Return [X, Y] of the center of cell containing provided text 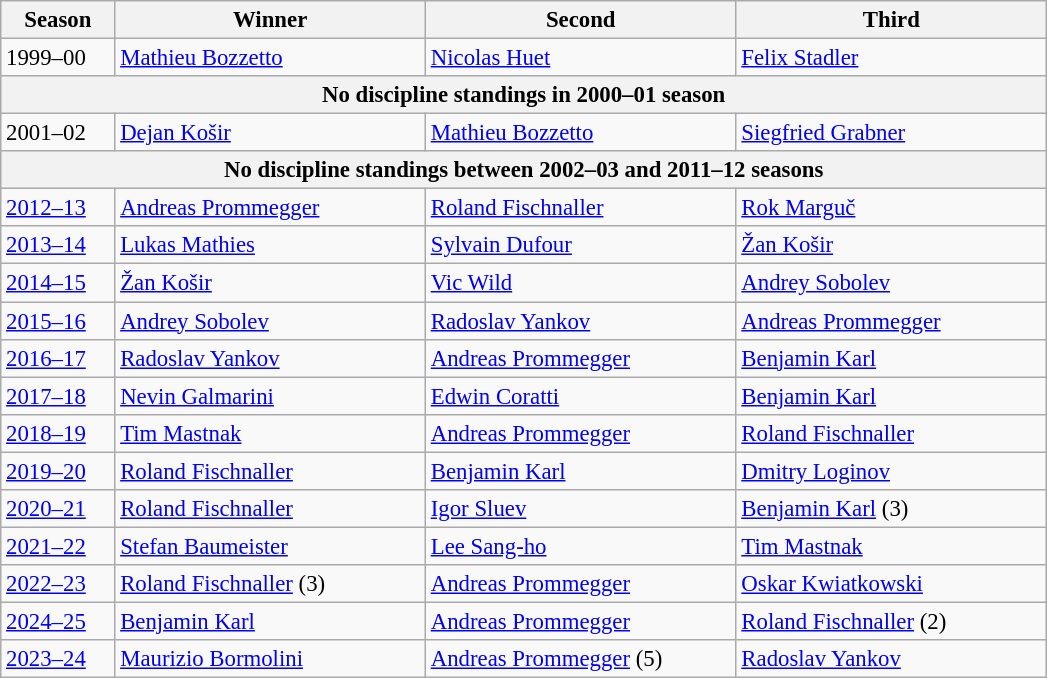
Winner [270, 20]
2016–17 [58, 358]
Vic Wild [580, 283]
Nicolas Huet [580, 58]
2013–14 [58, 245]
Roland Fischnaller (2) [892, 621]
2022–23 [58, 584]
No discipline standings in 2000–01 season [524, 95]
Third [892, 20]
2019–20 [58, 471]
2024–25 [58, 621]
2012–13 [58, 208]
2023–24 [58, 659]
Maurizio Bormolini [270, 659]
Oskar Kwiatkowski [892, 584]
Felix Stadler [892, 58]
Rok Marguč [892, 208]
1999–00 [58, 58]
Stefan Baumeister [270, 546]
2017–18 [58, 396]
2018–19 [58, 433]
2020–21 [58, 509]
Andreas Prommegger (5) [580, 659]
Season [58, 20]
Siegfried Grabner [892, 133]
2015–16 [58, 321]
No discipline standings between 2002–03 and 2011–12 seasons [524, 170]
Dejan Košir [270, 133]
Lukas Mathies [270, 245]
Benjamin Karl (3) [892, 509]
Sylvain Dufour [580, 245]
2021–22 [58, 546]
Igor Sluev [580, 509]
2001–02 [58, 133]
Edwin Coratti [580, 396]
Second [580, 20]
Dmitry Loginov [892, 471]
Nevin Galmarini [270, 396]
Lee Sang-ho [580, 546]
Roland Fischnaller (3) [270, 584]
2014–15 [58, 283]
